Scan for the cell matching the given text and deliver its (x, y) coordinate at center. 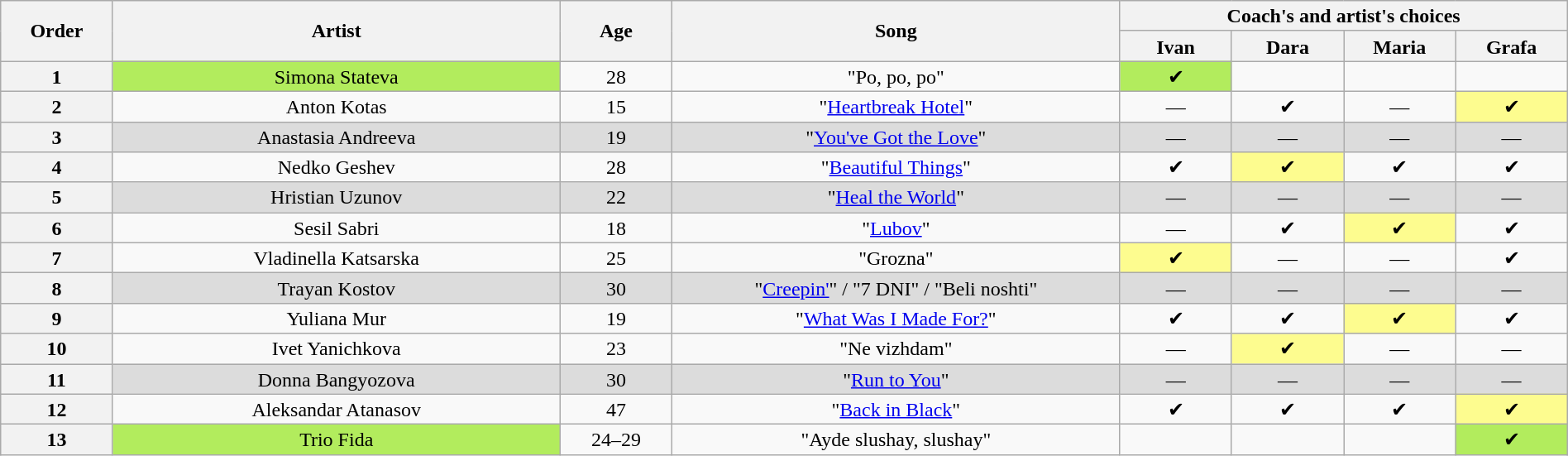
Nedko Geshev (336, 167)
Donna Bangyozova (336, 379)
Aleksandar Atanasov (336, 409)
Artist (336, 31)
Simona Stateva (336, 76)
18 (615, 228)
"Po, po, po" (896, 76)
"Beautiful Things" (896, 167)
Maria (1399, 46)
7 (56, 258)
1 (56, 76)
12 (56, 409)
24–29 (615, 440)
"Heal the World" (896, 197)
"Ne vizhdam" (896, 349)
11 (56, 379)
"Heartbreak Hotel" (896, 106)
9 (56, 318)
Song (896, 31)
Grafa (1512, 46)
Yuliana Mur (336, 318)
10 (56, 349)
Sesil Sabri (336, 228)
Hristian Uzunov (336, 197)
2 (56, 106)
Age (615, 31)
"Lubov" (896, 228)
23 (615, 349)
"What Was I Made For?" (896, 318)
Ivan (1176, 46)
3 (56, 137)
"Creepin'" / "7 DNI" / "Beli noshti" (896, 288)
Anastasia Andreeva (336, 137)
22 (615, 197)
Dara (1287, 46)
"Grozna" (896, 258)
Trio Fida (336, 440)
8 (56, 288)
Coach's and artist's choices (1343, 17)
"Back in Black" (896, 409)
Vladinella Katsarska (336, 258)
Anton Kotas (336, 106)
13 (56, 440)
47 (615, 409)
Trayan Kostov (336, 288)
5 (56, 197)
15 (615, 106)
"Run to You" (896, 379)
"Ayde slushay, slushay" (896, 440)
Ivet Yanichkova (336, 349)
25 (615, 258)
6 (56, 228)
"You've Got the Love" (896, 137)
Order (56, 31)
4 (56, 167)
